Provide the (x, y) coordinate of the cell's center where the given text is located.  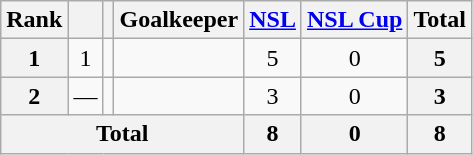
NSL (273, 20)
Rank (34, 20)
2 (34, 96)
— (86, 96)
NSL Cup (354, 20)
Goalkeeper (179, 20)
